Scan for the cell matching the given text and deliver its [X, Y] coordinate at center. 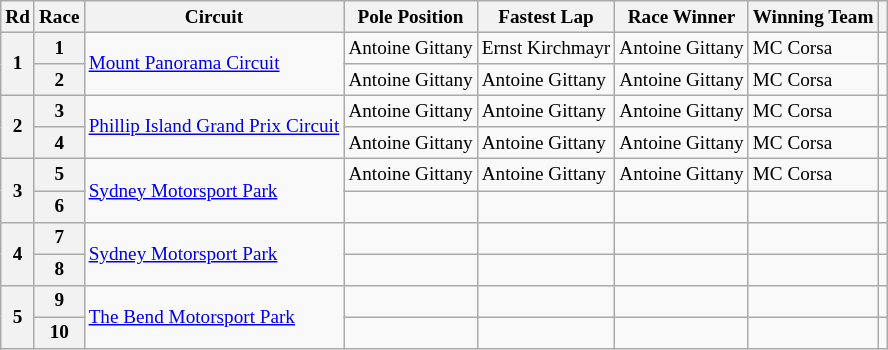
Race [59, 17]
8 [59, 270]
10 [59, 333]
Phillip Island Grand Prix Circuit [214, 126]
Fastest Lap [546, 17]
6 [59, 206]
The Bend Motorsport Park [214, 316]
9 [59, 301]
Rd [18, 17]
7 [59, 238]
Circuit [214, 17]
Pole Position [410, 17]
Race Winner [682, 17]
Ernst Kirchmayr [546, 48]
Mount Panorama Circuit [214, 64]
Winning Team [813, 17]
